Capture the cell that displays the provided text and extract its [x, y] central coordinate. 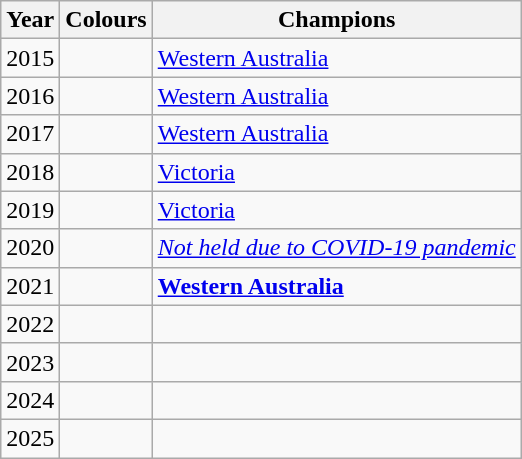
2025 [30, 438]
2017 [30, 134]
Year [30, 20]
2022 [30, 324]
2023 [30, 362]
Champions [336, 20]
2021 [30, 286]
2015 [30, 58]
2024 [30, 400]
2020 [30, 248]
Colours [106, 20]
2019 [30, 210]
Not held due to COVID-19 pandemic [336, 248]
2018 [30, 172]
2016 [30, 96]
